For the text-containing cell, return its midpoint in [x, y] coordinate format. 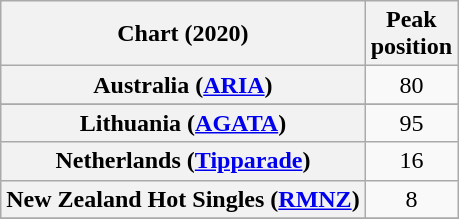
95 [411, 123]
Chart (2020) [183, 34]
80 [411, 85]
8 [411, 199]
Peakposition [411, 34]
New Zealand Hot Singles (RMNZ) [183, 199]
16 [411, 161]
Netherlands (Tipparade) [183, 161]
Australia (ARIA) [183, 85]
Lithuania (AGATA) [183, 123]
